Find where the given text appears and provide that cell's center as [x, y] coordinate. 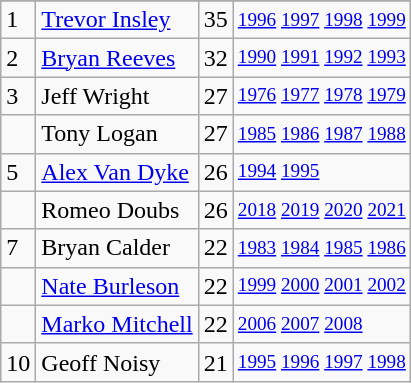
2006 2007 2008 [322, 324]
Alex Van Dyke [117, 172]
Nate Burleson [117, 286]
3 [18, 96]
35 [216, 20]
1995 1996 1997 1998 [322, 362]
Jeff Wright [117, 96]
10 [18, 362]
Geoff Noisy [117, 362]
1976 1977 1978 1979 [322, 96]
21 [216, 362]
1985 1986 1987 1988 [322, 134]
1983 1984 1985 1986 [322, 248]
7 [18, 248]
2 [18, 58]
2018 2019 2020 2021 [322, 210]
32 [216, 58]
1996 1997 1998 1999 [322, 20]
Marko Mitchell [117, 324]
5 [18, 172]
Romeo Doubs [117, 210]
1 [18, 20]
Trevor Insley [117, 20]
1994 1995 [322, 172]
1999 2000 2001 2002 [322, 286]
Bryan Reeves [117, 58]
1990 1991 1992 1993 [322, 58]
Bryan Calder [117, 248]
Tony Logan [117, 134]
